Output the [X, Y] coordinate of the center of the cell containing the given text.  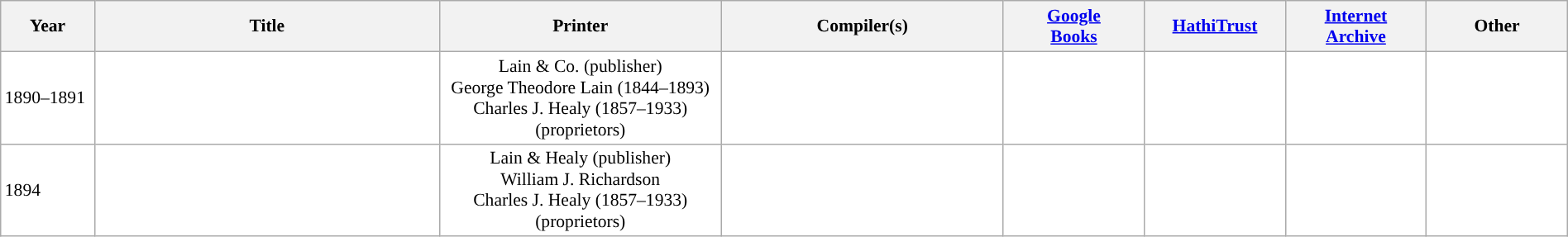
Compiler(s) [862, 26]
Title [266, 26]
Other [1497, 26]
1890–1891 [48, 97]
GoogleBooks [1073, 26]
InternetArchive [1355, 26]
Lain & Healy (publisher)William J. RichardsonCharles J. Healy (1857–1933)(proprietors) [581, 190]
Lain & Co. (publisher)George Theodore Lain (1844–1893)Charles J. Healy (1857–1933)(proprietors) [581, 97]
Printer [581, 26]
1894 [48, 190]
Year [48, 26]
HathiTrust [1215, 26]
